Identify which cell holds the provided text, then report its (x, y) central coordinate. 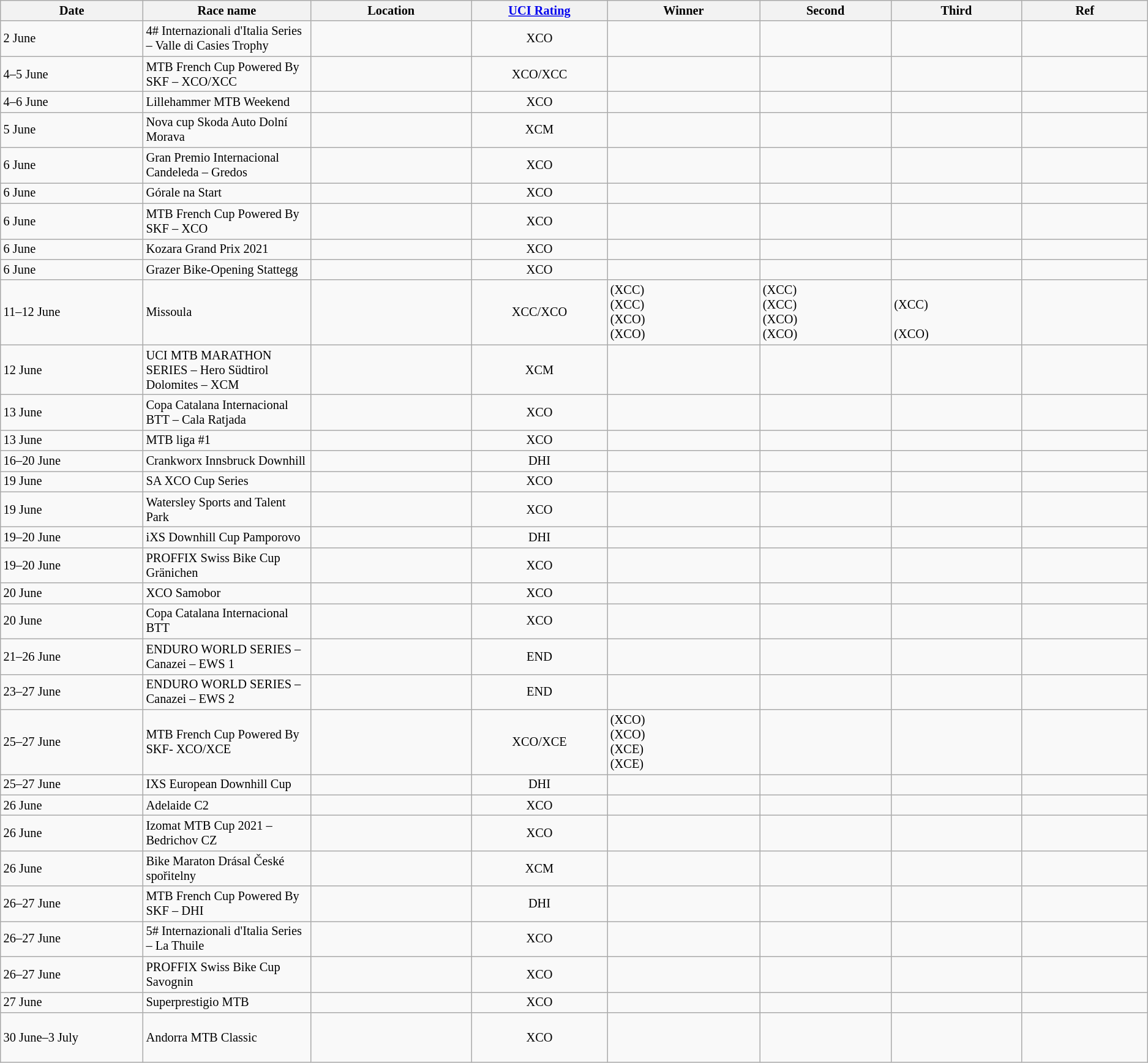
MTB French Cup Powered By SKF – DHI (227, 904)
iXS Downhill Cup Pamporovo (227, 537)
Ref (1084, 10)
UCI MTB MARATHON SERIES – Hero Südtirol Dolomites – XCM (227, 370)
12 June (72, 370)
Górale na Start (227, 193)
30 June–3 July (72, 1037)
XCO/XCE (539, 742)
Grazer Bike-Opening Stattegg (227, 269)
(XCC) (XCO) (956, 312)
Gran Premio Internacional Candeleda – Gredos (227, 165)
Third (956, 10)
XCO Samobor (227, 593)
Second (825, 10)
MTB liga #1 (227, 440)
5 June (72, 130)
IXS European Downhill Cup (227, 784)
XCO/XCC (539, 74)
Adelaide C2 (227, 805)
PROFFIX Swiss Bike Cup Savognin (227, 974)
Lillehammer MTB Weekend (227, 102)
Location (391, 10)
Date (72, 10)
11–12 June (72, 312)
16–20 June (72, 461)
MTB French Cup Powered By SKF- XCO/XCE (227, 742)
(XCO) (XCO) (XCE) (XCE) (683, 742)
Watersley Sports and Talent Park (227, 509)
Bike Maraton Drásal České spořitelny (227, 868)
23–27 June (72, 692)
Superprestigio MTB (227, 1002)
MTB French Cup Powered By SKF – XCO (227, 221)
4–5 June (72, 74)
UCI Rating (539, 10)
SA XCO Cup Series (227, 481)
21–26 June (72, 656)
PROFFIX Swiss Bike Cup Gränichen (227, 565)
ENDURO WORLD SERIES – Canazei – EWS 1 (227, 656)
ENDURO WORLD SERIES – Canazei – EWS 2 (227, 692)
Copa Catalana Internacional BTT – Cala Ratjada (227, 412)
4–6 June (72, 102)
Izomat MTB Cup 2021 – Bedrichov CZ (227, 833)
Missoula (227, 312)
Winner (683, 10)
XCC/XCO (539, 312)
2 June (72, 39)
Nova cup Skoda Auto Dolní Morava (227, 130)
27 June (72, 1002)
Copa Catalana Internacional BTT (227, 621)
4# Internazionali d'Italia Series – Valle di Casies Trophy (227, 39)
Andorra MTB Classic (227, 1037)
5# Internazionali d'Italia Series – La Thuile (227, 939)
Kozara Grand Prix 2021 (227, 249)
Race name (227, 10)
Crankworx Innsbruck Downhill (227, 461)
MTB French Cup Powered By SKF – XCO/XCC (227, 74)
